Identify which cell holds the provided text, then report its (X, Y) central coordinate. 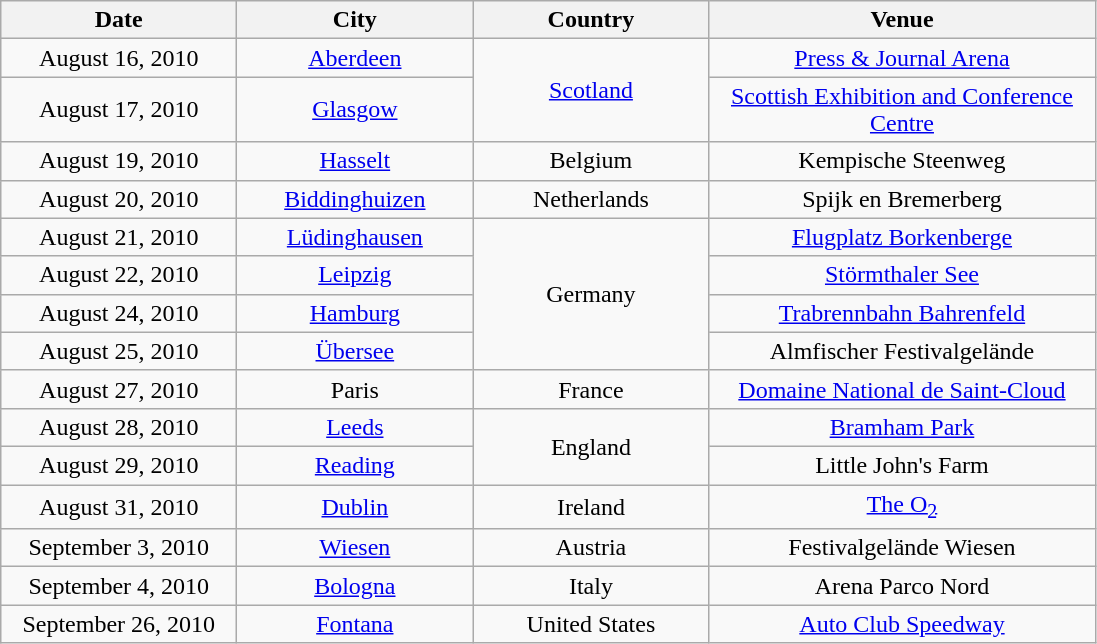
August 29, 2010 (119, 465)
August 22, 2010 (119, 275)
Paris (355, 389)
Störmthaler See (902, 275)
Bologna (355, 586)
September 4, 2010 (119, 586)
September 3, 2010 (119, 548)
Aberdeen (355, 58)
Netherlands (591, 199)
Venue (902, 20)
August 28, 2010 (119, 427)
August 25, 2010 (119, 351)
Leipzig (355, 275)
Germany (591, 294)
Trabrennbahn Bahrenfeld (902, 313)
August 20, 2010 (119, 199)
Belgium (591, 161)
Dublin (355, 506)
France (591, 389)
Ireland (591, 506)
August 31, 2010 (119, 506)
Übersee (355, 351)
Press & Journal Arena (902, 58)
England (591, 446)
August 19, 2010 (119, 161)
Festivalgelände Wiesen (902, 548)
August 27, 2010 (119, 389)
Country (591, 20)
Arena Parco Nord (902, 586)
Glasgow (355, 110)
August 17, 2010 (119, 110)
Leeds (355, 427)
August 24, 2010 (119, 313)
Auto Club Speedway (902, 624)
United States (591, 624)
Scotland (591, 90)
Scottish Exhibition and Conference Centre (902, 110)
Wiesen (355, 548)
Reading (355, 465)
Austria (591, 548)
Spijk en Bremerberg (902, 199)
September 26, 2010 (119, 624)
Date (119, 20)
Lüdinghausen (355, 237)
Domaine National de Saint-Cloud (902, 389)
Italy (591, 586)
August 16, 2010 (119, 58)
Hamburg (355, 313)
The O2 (902, 506)
City (355, 20)
Bramham Park (902, 427)
August 21, 2010 (119, 237)
Biddinghuizen (355, 199)
Almfischer Festivalgelände (902, 351)
Kempische Steenweg (902, 161)
Hasselt (355, 161)
Little John's Farm (902, 465)
Fontana (355, 624)
Flugplatz Borkenberge (902, 237)
